Locate the cell with the specified text and output its [x, y] center coordinate. 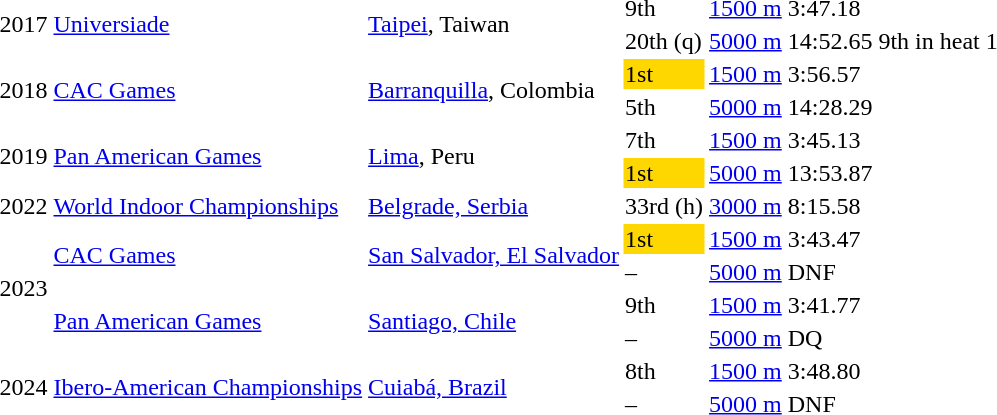
7th [664, 140]
San Salvador, El Salvador [494, 256]
5th [664, 107]
20th (q) [664, 41]
3:45.13 [830, 140]
3:48.80 [830, 371]
8th [664, 371]
Barranquilla, Colombia [494, 90]
14:28.29 [830, 107]
DNF [830, 272]
DQ [830, 338]
9th [664, 305]
14:52.65 [830, 41]
33rd (h) [664, 206]
3:41.77 [830, 305]
World Indoor Championships [208, 206]
Lima, Peru [494, 156]
3:56.57 [830, 74]
Belgrade, Serbia [494, 206]
3:43.47 [830, 239]
Santiago, Chile [494, 322]
13:53.87 [830, 173]
3000 m [746, 206]
8:15.58 [830, 206]
